Provide the (X, Y) coordinate of the cell's center where the given text is located.  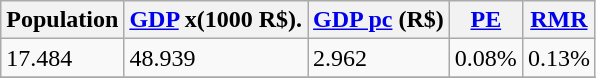
GDP x(1000 R$). (216, 20)
0.13% (558, 58)
GDP pc (R$) (379, 20)
2.962 (379, 58)
0.08% (486, 58)
17.484 (62, 58)
Population (62, 20)
RMR (558, 20)
PE (486, 20)
48.939 (216, 58)
